Identify which cell holds the provided text, then report its (x, y) central coordinate. 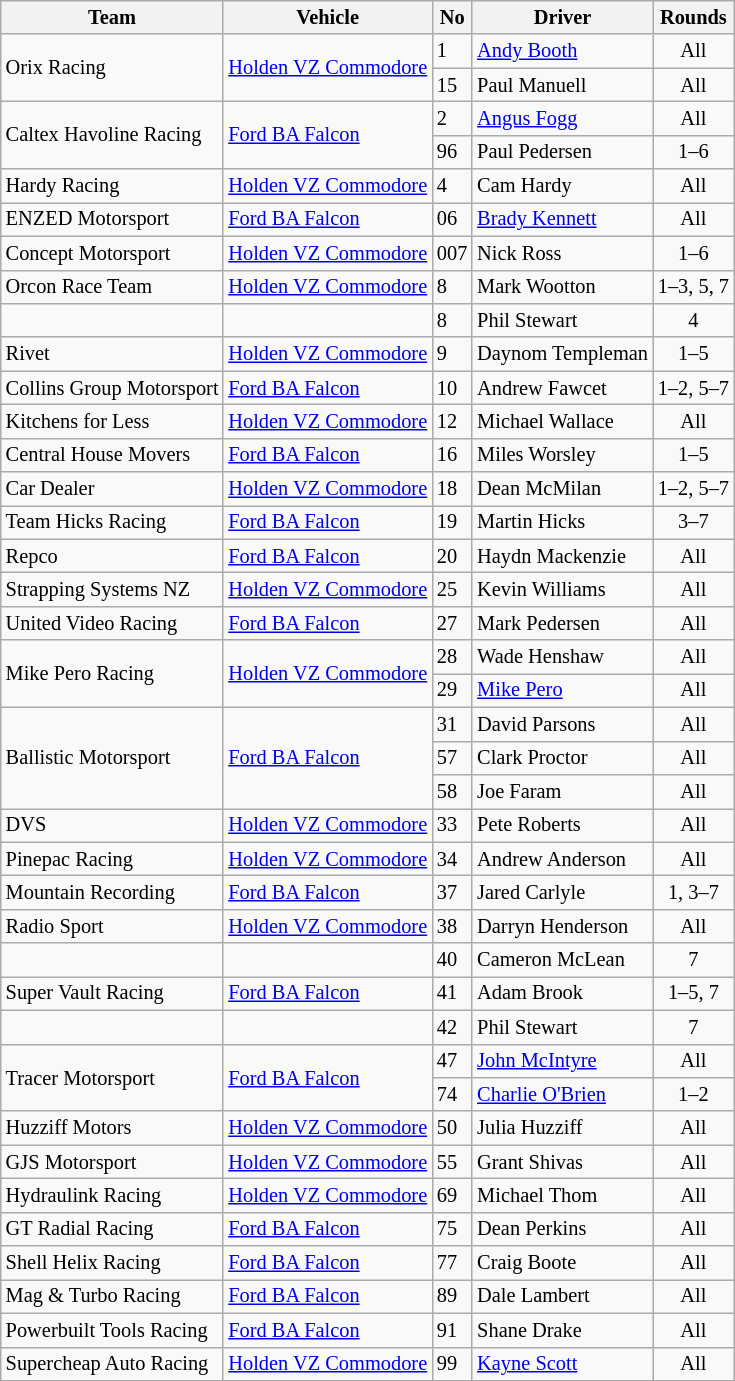
DVS (112, 825)
50 (452, 1128)
Joe Faram (562, 791)
Michael Wallace (562, 421)
33 (452, 825)
31 (452, 724)
Martin Hicks (562, 522)
Pinepac Racing (112, 859)
Darryn Henderson (562, 926)
Mountain Recording (112, 892)
Andy Booth (562, 51)
06 (452, 219)
Paul Pedersen (562, 152)
Miles Worsley (562, 455)
Craig Boote (562, 1263)
40 (452, 960)
19 (452, 522)
25 (452, 589)
1–5, 7 (694, 993)
Team (112, 17)
47 (452, 1061)
77 (452, 1263)
Kayne Scott (562, 1364)
Daynom Templeman (562, 354)
Collins Group Motorsport (112, 388)
29 (452, 690)
41 (452, 993)
Andrew Anderson (562, 859)
69 (452, 1195)
Ballistic Motorsport (112, 758)
Cam Hardy (562, 186)
Orcon Race Team (112, 287)
Repco (112, 556)
GT Radial Racing (112, 1229)
20 (452, 556)
74 (452, 1094)
Pete Roberts (562, 825)
Kitchens for Less (112, 421)
27 (452, 623)
Hydraulink Racing (112, 1195)
16 (452, 455)
Mark Pedersen (562, 623)
10 (452, 388)
34 (452, 859)
Rivet (112, 354)
Supercheap Auto Racing (112, 1364)
Brady Kennett (562, 219)
Team Hicks Racing (112, 522)
28 (452, 657)
18 (452, 489)
42 (452, 1027)
91 (452, 1330)
37 (452, 892)
Shell Helix Racing (112, 1263)
55 (452, 1162)
Cameron McLean (562, 960)
Caltex Havoline Racing (112, 134)
1, 3–7 (694, 892)
Jared Carlyle (562, 892)
3–7 (694, 522)
1 (452, 51)
Andrew Fawcet (562, 388)
Julia Huzziff (562, 1128)
Strapping Systems NZ (112, 589)
Adam Brook (562, 993)
Paul Manuell (562, 85)
Huzziff Motors (112, 1128)
Grant Shivas (562, 1162)
9 (452, 354)
Powerbuilt Tools Racing (112, 1330)
GJS Motorsport (112, 1162)
Radio Sport (112, 926)
1–3, 5, 7 (694, 287)
Wade Henshaw (562, 657)
Nick Ross (562, 253)
ENZED Motorsport (112, 219)
Mag & Turbo Racing (112, 1296)
Central House Movers (112, 455)
Hardy Racing (112, 186)
Orix Racing (112, 68)
Super Vault Racing (112, 993)
Haydn Mackenzie (562, 556)
15 (452, 85)
Dean McMilan (562, 489)
Dean Perkins (562, 1229)
John McIntyre (562, 1061)
David Parsons (562, 724)
United Video Racing (112, 623)
Kevin Williams (562, 589)
Rounds (694, 17)
12 (452, 421)
Charlie O'Brien (562, 1094)
Driver (562, 17)
Concept Motorsport (112, 253)
007 (452, 253)
No (452, 17)
Mark Wootton (562, 287)
Car Dealer (112, 489)
Vehicle (328, 17)
Dale Lambert (562, 1296)
Clark Proctor (562, 758)
Mike Pero (562, 690)
1–2 (694, 1094)
Mike Pero Racing (112, 674)
Tracer Motorsport (112, 1078)
Angus Fogg (562, 118)
58 (452, 791)
38 (452, 926)
57 (452, 758)
99 (452, 1364)
89 (452, 1296)
Michael Thom (562, 1195)
75 (452, 1229)
2 (452, 118)
96 (452, 152)
Shane Drake (562, 1330)
